Output the (x, y) coordinate of the center of the cell containing the given text.  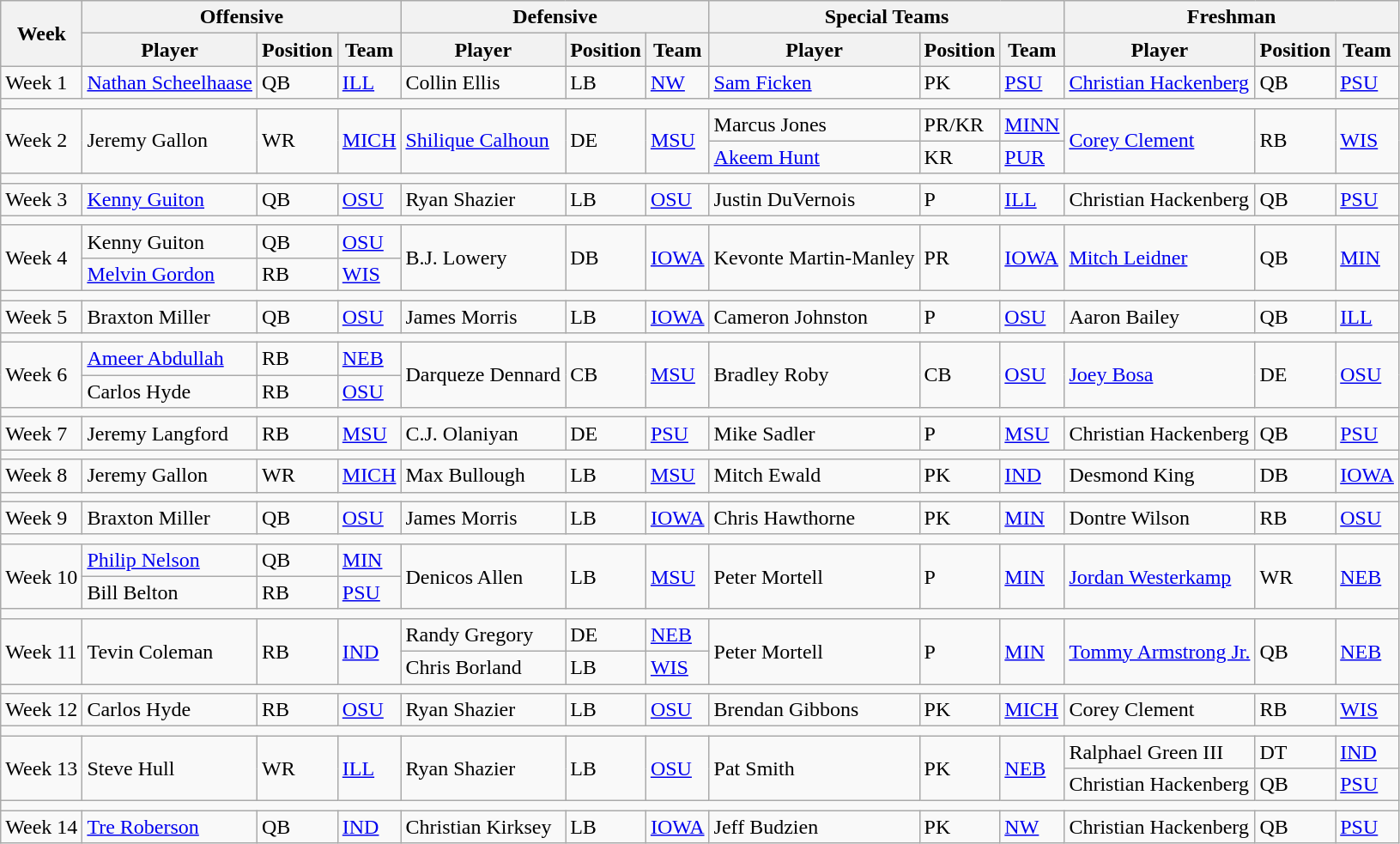
Melvin Gordon (170, 274)
Tevin Coleman (170, 651)
Tommy Armstrong Jr. (1160, 651)
Week 3 (41, 199)
Week 8 (41, 476)
Collin Ellis (483, 82)
Desmond King (1160, 476)
Justin DuVernois (814, 199)
Bill Belton (170, 592)
Cameron Johnston (814, 317)
Sam Ficken (814, 82)
Shilique Calhoun (483, 141)
Week 4 (41, 258)
PR (960, 258)
Kevonte Martin-Manley (814, 258)
Week 13 (41, 768)
Ameer Abdullah (170, 359)
Randy Gregory (483, 635)
DT (1295, 752)
Special Teams (887, 17)
Marcus Jones (814, 124)
Week 9 (41, 518)
KR (960, 157)
Freshman (1232, 17)
Week 5 (41, 317)
Week 11 (41, 651)
B.J. Lowery (483, 258)
Mitch Ewald (814, 476)
Jeff Budzien (814, 827)
MINN (1032, 124)
Joey Bosa (1160, 375)
Denicos Allen (483, 576)
Pat Smith (814, 768)
Nathan Scheelhaase (170, 82)
Week (41, 33)
Dontre Wilson (1160, 518)
Week 7 (41, 434)
Defensive (555, 17)
Bradley Roby (814, 375)
Jeremy Langford (170, 434)
Mike Sadler (814, 434)
Steve Hull (170, 768)
Week 14 (41, 827)
Max Bullough (483, 476)
Week 2 (41, 141)
Akeem Hunt (814, 157)
PUR (1032, 157)
Chris Borland (483, 667)
Brendan Gibbons (814, 710)
Week 6 (41, 375)
Chris Hawthorne (814, 518)
Mitch Leidner (1160, 258)
C.J. Olaniyan (483, 434)
Week 1 (41, 82)
Jordan Westerkamp (1160, 576)
Week 10 (41, 576)
Ralphael Green III (1160, 752)
Darqueze Dennard (483, 375)
Christian Kirksey (483, 827)
Aaron Bailey (1160, 317)
Tre Roberson (170, 827)
PR/KR (960, 124)
Week 12 (41, 710)
Philip Nelson (170, 560)
Offensive (242, 17)
